Locate the cell with the specified text and output its [x, y] center coordinate. 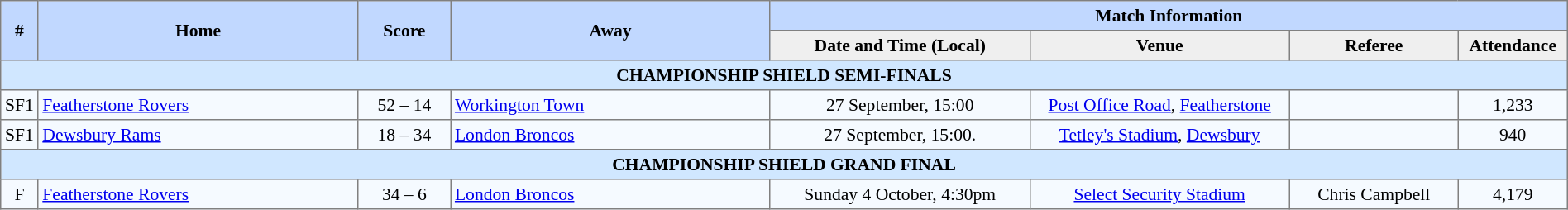
Date and Time (Local) [900, 45]
CHAMPIONSHIP SHIELD SEMI-FINALS [784, 75]
Home [198, 31]
Attendance [1513, 45]
940 [1513, 135]
Tetley's Stadium, Dewsbury [1159, 135]
Workington Town [610, 105]
Sunday 4 October, 4:30pm [900, 194]
18 – 34 [404, 135]
Referee [1374, 45]
52 – 14 [404, 105]
Score [404, 31]
34 – 6 [404, 194]
1,233 [1513, 105]
Post Office Road, Featherstone [1159, 105]
F [20, 194]
Venue [1159, 45]
27 September, 15:00 [900, 105]
Match Information [1169, 16]
Away [610, 31]
CHAMPIONSHIP SHIELD GRAND FINAL [784, 165]
# [20, 31]
Dewsbury Rams [198, 135]
27 September, 15:00. [900, 135]
4,179 [1513, 194]
Select Security Stadium [1159, 194]
Chris Campbell [1374, 194]
